For the text-containing cell, return its midpoint in (X, Y) coordinate format. 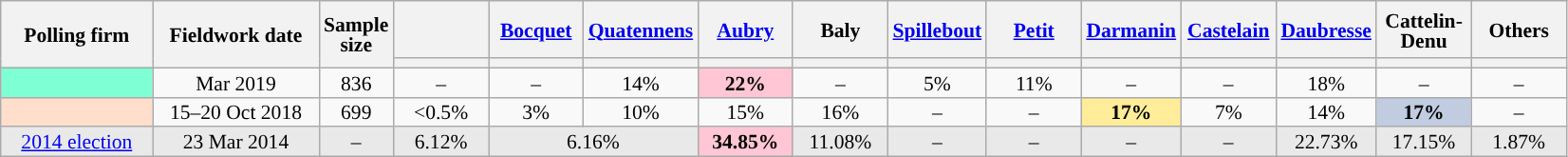
5% (937, 82)
6.16% (594, 143)
11.08% (840, 143)
7% (1228, 112)
6.12% (440, 143)
2014 election (77, 143)
Mar 2019 (235, 82)
15–20 Oct 2018 (235, 112)
Spillebout (937, 29)
836 (356, 82)
Fieldwork date (235, 34)
18% (1326, 82)
Bocquet (536, 29)
22% (745, 82)
17.15% (1424, 143)
Cattelin-Denu (1424, 29)
Darmanin (1131, 29)
22.73% (1326, 143)
Polling firm (77, 34)
11% (1034, 82)
Daubresse (1326, 29)
699 (356, 112)
34.85% (745, 143)
Petit (1034, 29)
<0.5% (440, 112)
Castelain (1228, 29)
1.87% (1519, 143)
Samplesize (356, 34)
15% (745, 112)
Quatennens (641, 29)
Baly (840, 29)
Aubry (745, 29)
3% (536, 112)
Others (1519, 29)
23 Mar 2014 (235, 143)
10% (641, 112)
16% (840, 112)
